Extract the [X, Y] coordinate from the center of the cell holding the provided text.  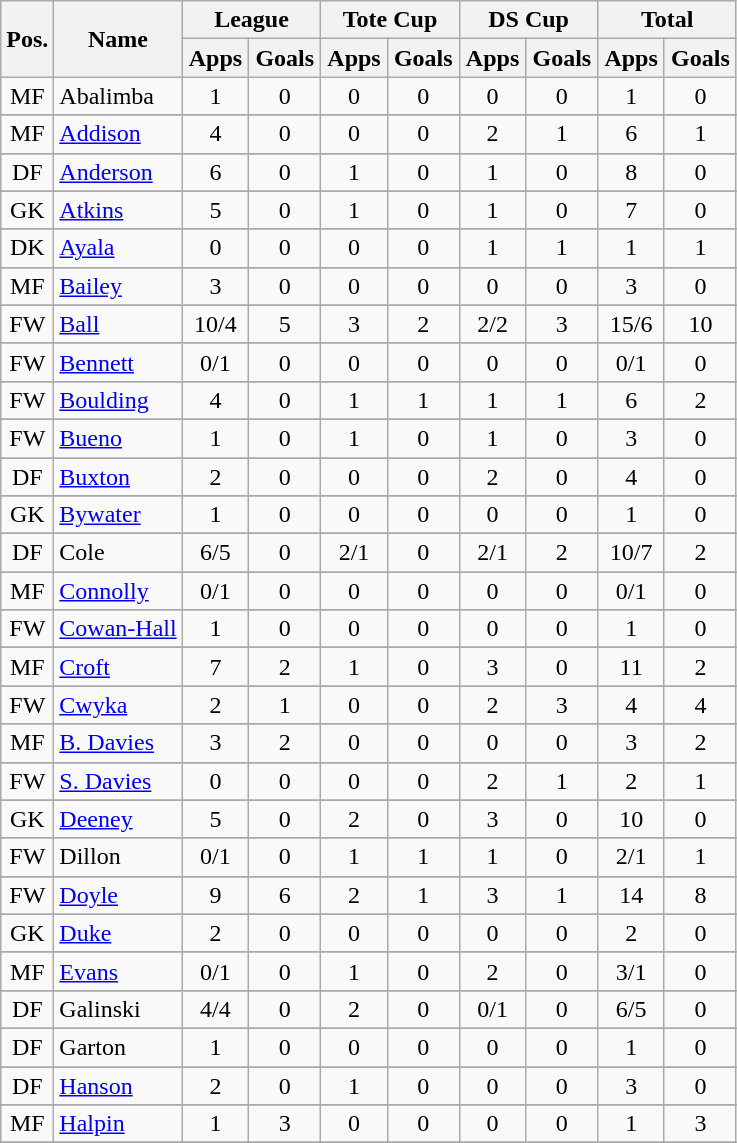
9 [216, 895]
Boulding [118, 400]
Hanson [118, 1085]
Doyle [118, 895]
Name [118, 39]
4/4 [216, 1009]
DS Cup [528, 20]
Pos. [28, 39]
Deeney [118, 819]
Connolly [118, 591]
Cwyka [118, 705]
Evans [118, 971]
Bywater [118, 515]
Duke [118, 933]
DK [28, 248]
Ball [118, 324]
14 [632, 895]
Ayala [118, 248]
2/2 [492, 324]
Cole [118, 553]
Abalimba [118, 96]
Bennett [118, 362]
Galinski [118, 1009]
Addison [118, 134]
Bueno [118, 438]
League [252, 20]
10/4 [216, 324]
Bailey [118, 286]
11 [632, 667]
10/7 [632, 553]
15/6 [632, 324]
Tote Cup [390, 20]
S. Davies [118, 781]
Atkins [118, 210]
B. Davies [118, 743]
Garton [118, 1047]
Halpin [118, 1124]
Dillon [118, 857]
Anderson [118, 172]
3/1 [632, 971]
Cowan-Hall [118, 629]
Buxton [118, 477]
Croft [118, 667]
Total [668, 20]
